Scan for the cell matching the given text and deliver its (x, y) coordinate at center. 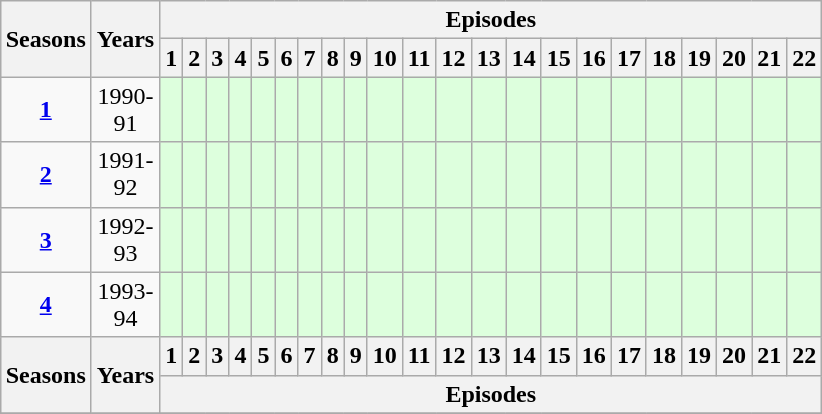
1993-94 (125, 304)
1991-92 (125, 174)
1992-93 (125, 240)
1990-91 (125, 110)
